For the text-containing cell, return its midpoint in [X, Y] coordinate format. 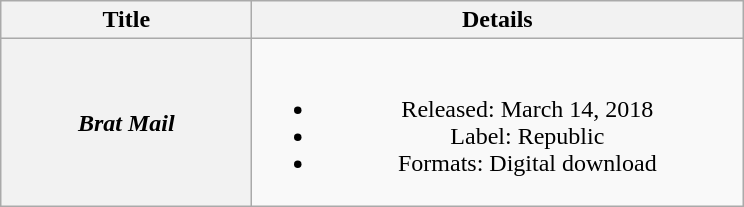
Title [126, 20]
Released: March 14, 2018Label: RepublicFormats: Digital download [498, 122]
Details [498, 20]
Brat Mail [126, 122]
